Scan for the cell matching the given text and deliver its (x, y) coordinate at center. 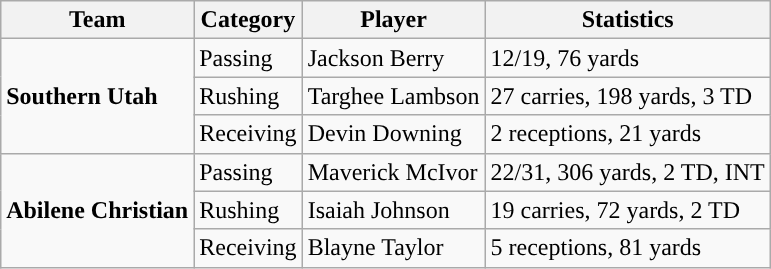
Devin Downing (394, 134)
Jackson Berry (394, 58)
27 carries, 198 yards, 3 TD (628, 96)
Player (394, 20)
Southern Utah (98, 96)
Statistics (628, 20)
Blayne Taylor (394, 248)
Maverick McIvor (394, 172)
Team (98, 20)
22/31, 306 yards, 2 TD, INT (628, 172)
Abilene Christian (98, 210)
Category (248, 20)
Isaiah Johnson (394, 210)
5 receptions, 81 yards (628, 248)
12/19, 76 yards (628, 58)
Targhee Lambson (394, 96)
19 carries, 72 yards, 2 TD (628, 210)
2 receptions, 21 yards (628, 134)
